Scan for the cell matching the given text and deliver its (X, Y) coordinate at center. 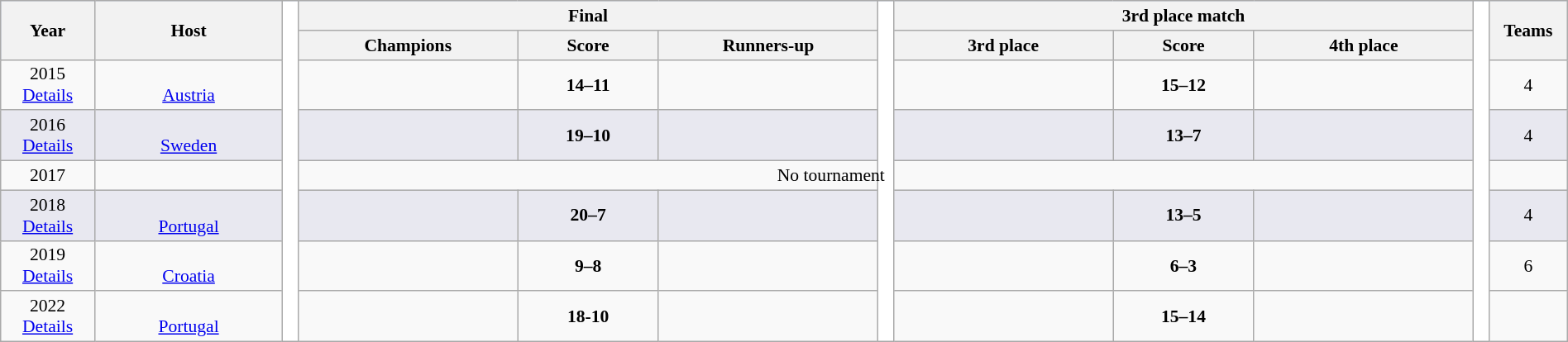
14–11 (588, 84)
4th place (1363, 45)
3rd place match (1184, 16)
6–3 (1183, 266)
Austria (189, 84)
Year (48, 30)
Champions (409, 45)
15–14 (1183, 317)
3rd place (1004, 45)
13–5 (1183, 215)
Sweden (189, 135)
2016Details (48, 135)
2022Details (48, 317)
20–7 (588, 215)
Final (589, 16)
19–10 (588, 135)
15–12 (1183, 84)
Teams (1528, 30)
Host (189, 30)
2015Details (48, 84)
No tournament (830, 176)
6 (1528, 266)
9–8 (588, 266)
2018Details (48, 215)
2019Details (48, 266)
Croatia (189, 266)
2017 (48, 176)
18-10 (588, 317)
Runners-up (767, 45)
13–7 (1183, 135)
